For the text-containing cell, return its midpoint in [X, Y] coordinate format. 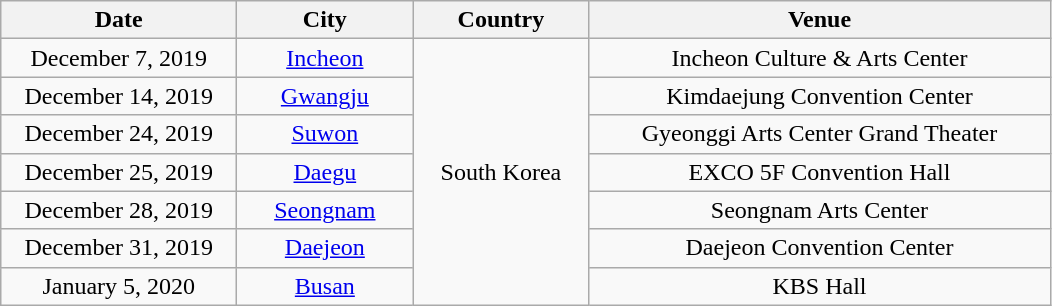
South Korea [501, 172]
Date [119, 20]
EXCO 5F Convention Hall [820, 172]
December 24, 2019 [119, 134]
Daejeon [325, 248]
Gwangju [325, 96]
Incheon Culture & Arts Center [820, 58]
Kimdaejung Convention Center [820, 96]
December 28, 2019 [119, 210]
Seongnam [325, 210]
KBS Hall [820, 286]
Incheon [325, 58]
Suwon [325, 134]
Busan [325, 286]
December 7, 2019 [119, 58]
Daegu [325, 172]
December 31, 2019 [119, 248]
Venue [820, 20]
Country [501, 20]
December 14, 2019 [119, 96]
January 5, 2020 [119, 286]
Gyeonggi Arts Center Grand Theater [820, 134]
Seongnam Arts Center [820, 210]
Daejeon Convention Center [820, 248]
December 25, 2019 [119, 172]
City [325, 20]
